Extract the (X, Y) coordinate from the center of the cell holding the provided text.  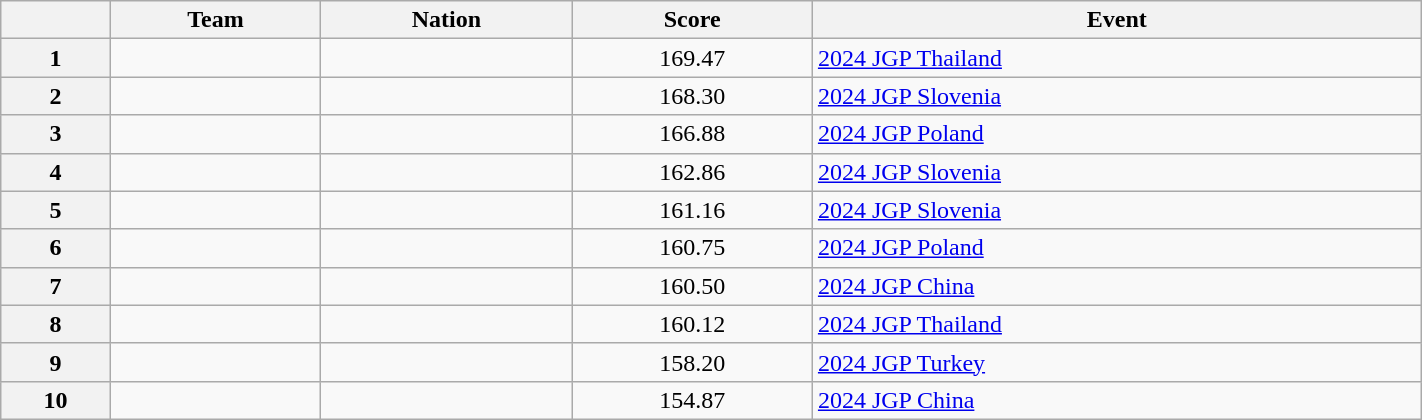
Nation (446, 20)
8 (56, 324)
3 (56, 134)
4 (56, 172)
Score (692, 20)
169.47 (692, 58)
5 (56, 210)
160.50 (692, 286)
1 (56, 58)
10 (56, 400)
160.12 (692, 324)
154.87 (692, 400)
Event (1116, 20)
7 (56, 286)
161.16 (692, 210)
158.20 (692, 362)
9 (56, 362)
2 (56, 96)
6 (56, 248)
2024 JGP Turkey (1116, 362)
160.75 (692, 248)
168.30 (692, 96)
166.88 (692, 134)
Team (216, 20)
162.86 (692, 172)
